Provide the (x, y) coordinate of the cell's center where the given text is located.  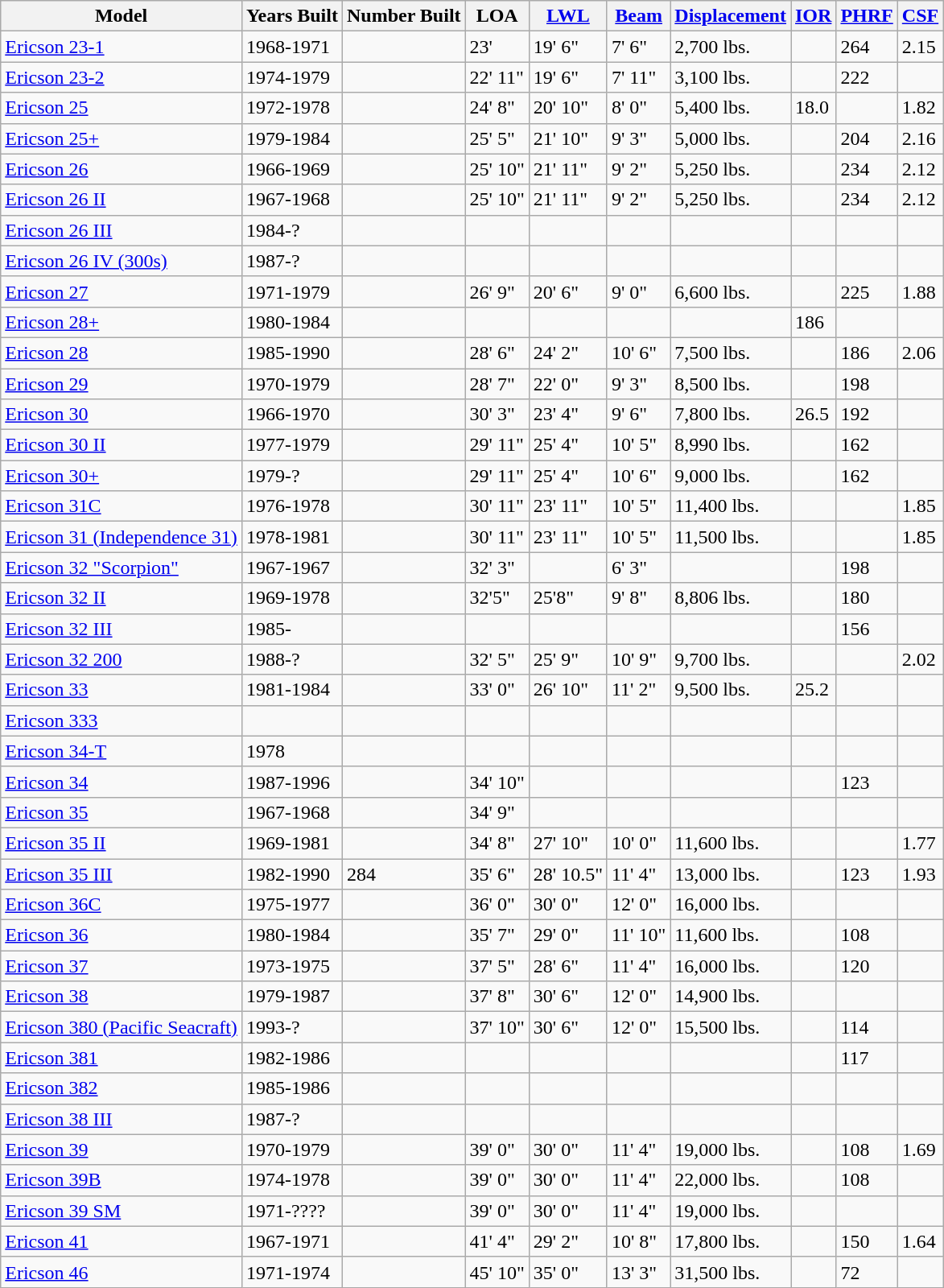
22,000 lbs. (731, 1180)
114 (867, 1027)
32' 5" (497, 659)
2.15 (920, 47)
1968-1971 (291, 47)
Ericson 33 (122, 690)
22' 11" (497, 77)
1981-1984 (291, 690)
Ericson 35 III (122, 873)
13' 3" (638, 1272)
32'5" (497, 598)
24' 8" (497, 108)
17,800 lbs. (731, 1241)
284 (404, 873)
41' 4" (497, 1241)
22' 0" (568, 384)
1.93 (920, 873)
2.02 (920, 659)
23' (497, 47)
1973-1975 (291, 966)
Ericson 30 (122, 415)
1984-? (291, 230)
9' 6" (638, 415)
11,500 lbs. (731, 537)
1979-1984 (291, 138)
1987-1996 (291, 782)
1969-1978 (291, 598)
1969-1981 (291, 843)
156 (867, 629)
27' 10" (568, 843)
1993-? (291, 1027)
5,000 lbs. (731, 138)
1978-1981 (291, 537)
35' 6" (497, 873)
20' 10" (568, 108)
36' 0" (497, 905)
10' 8" (638, 1241)
Ericson 31C (122, 506)
28' 7" (497, 384)
Ericson 46 (122, 1272)
204 (867, 138)
Beam (638, 16)
3,100 lbs. (731, 77)
29' 0" (568, 935)
Ericson 26 IV (300s) (122, 261)
Ericson 28 (122, 353)
1967-1971 (291, 1241)
Number Built (404, 16)
7' 11" (638, 77)
1976-1978 (291, 506)
11,400 lbs. (731, 506)
Ericson 34-T (122, 751)
45' 10" (497, 1272)
225 (867, 291)
34' 8" (497, 843)
35' 7" (497, 935)
Ericson 382 (122, 1088)
1971-???? (291, 1211)
9' 0" (638, 291)
1974-1978 (291, 1180)
11' 10" (638, 935)
8,990 lbs. (731, 445)
1.77 (920, 843)
35' 0" (568, 1272)
2.06 (920, 353)
6' 3" (638, 568)
Ericson 25+ (122, 138)
Ericson 31 (Independence 31) (122, 537)
Ericson 38 III (122, 1119)
1988-? (291, 659)
1975-1977 (291, 905)
7,500 lbs. (731, 353)
26' 9" (497, 291)
180 (867, 598)
33' 0" (497, 690)
IOR (813, 16)
1978 (291, 751)
1982-1990 (291, 873)
117 (867, 1058)
Ericson 23-1 (122, 47)
8' 0" (638, 108)
37' 10" (497, 1027)
Ericson 35 II (122, 843)
29' 2" (568, 1241)
1985-1986 (291, 1088)
Ericson 30+ (122, 476)
14,900 lbs. (731, 997)
Ericson 38 (122, 997)
Ericson 27 (122, 291)
15,500 lbs. (731, 1027)
Ericson 380 (Pacific Seacraft) (122, 1027)
1971-1974 (291, 1272)
Ericson 26 (122, 169)
Displacement (731, 16)
25.2 (813, 690)
Ericson 25 (122, 108)
9' 8" (638, 598)
37' 5" (497, 966)
1985-1990 (291, 353)
Ericson 32 III (122, 629)
6,600 lbs. (731, 291)
Ericson 381 (122, 1058)
31,500 lbs. (731, 1272)
Ericson 41 (122, 1241)
1966-1969 (291, 169)
Ericson 35 (122, 812)
Ericson 28+ (122, 322)
1.88 (920, 291)
CSF (920, 16)
1974-1979 (291, 77)
Ericson 30 II (122, 445)
1.82 (920, 108)
Ericson 39 SM (122, 1211)
34' 10" (497, 782)
Ericson 32 "Scorpion" (122, 568)
11' 2" (638, 690)
10' 0" (638, 843)
24' 2" (568, 353)
23' 4" (568, 415)
20' 6" (568, 291)
1972-1978 (291, 108)
LWL (568, 16)
264 (867, 47)
26' 10" (568, 690)
Ericson 29 (122, 384)
10' 9" (638, 659)
LOA (497, 16)
9,700 lbs. (731, 659)
1.69 (920, 1150)
25' 9" (568, 659)
150 (867, 1241)
34' 9" (497, 812)
1979-1987 (291, 997)
Ericson 37 (122, 966)
2,700 lbs. (731, 47)
Ericson 32 II (122, 598)
1966-1970 (291, 415)
7,800 lbs. (731, 415)
28' 10.5" (568, 873)
8,500 lbs. (731, 384)
25' 5" (497, 138)
Ericson 26 II (122, 200)
Ericson 39B (122, 1180)
18.0 (813, 108)
Ericson 36C (122, 905)
5,400 lbs. (731, 108)
Ericson 23-2 (122, 77)
Ericson 333 (122, 720)
8,806 lbs. (731, 598)
Ericson 36 (122, 935)
1979-? (291, 476)
72 (867, 1272)
1971-1979 (291, 291)
Ericson 32 200 (122, 659)
9,000 lbs. (731, 476)
37' 8" (497, 997)
2.16 (920, 138)
Ericson 26 III (122, 230)
1982-1986 (291, 1058)
7' 6" (638, 47)
Years Built (291, 16)
30' 3" (497, 415)
Ericson 34 (122, 782)
13,000 lbs. (731, 873)
120 (867, 966)
192 (867, 415)
1985- (291, 629)
26.5 (813, 415)
25'8" (568, 598)
Model (122, 16)
1.64 (920, 1241)
9,500 lbs. (731, 690)
21' 10" (568, 138)
222 (867, 77)
1967-1967 (291, 568)
32' 3" (497, 568)
1977-1979 (291, 445)
Ericson 39 (122, 1150)
PHRF (867, 16)
